Locate the cell with the specified text and output its [X, Y] center coordinate. 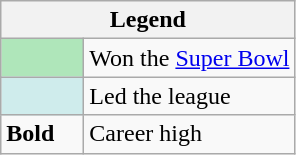
Led the league [190, 96]
Won the Super Bowl [190, 58]
Bold [42, 134]
Career high [190, 134]
Legend [148, 20]
